Search for the cell housing the specified text and yield its (x, y) center coordinate. 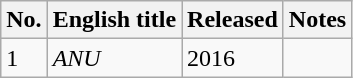
Notes (317, 20)
Released (233, 20)
1 (24, 58)
ANU (114, 58)
2016 (233, 58)
English title (114, 20)
No. (24, 20)
